Return the [x, y] coordinate for the center point of the cell that contains the specified text.  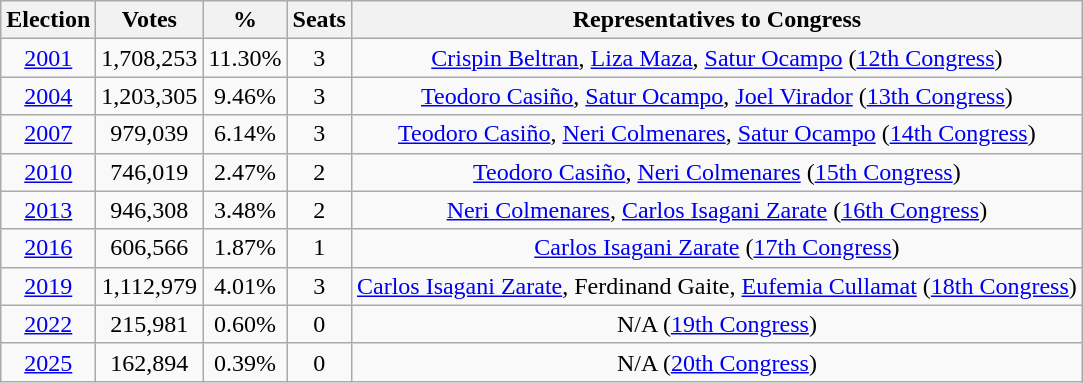
2010 [48, 172]
606,566 [150, 248]
979,039 [150, 134]
0.39% [245, 362]
1,203,305 [150, 96]
Votes [150, 20]
2001 [48, 58]
6.14% [245, 134]
Teodoro Casiño, Neri Colmenares (15th Congress) [716, 172]
746,019 [150, 172]
Teodoro Casiño, Neri Colmenares, Satur Ocampo (14th Congress) [716, 134]
2019 [48, 286]
N/A (20th Congress) [716, 362]
Representatives to Congress [716, 20]
1,112,979 [150, 286]
0.60% [245, 324]
Election [48, 20]
1,708,253 [150, 58]
Crispin Beltran, Liza Maza, Satur Ocampo (12th Congress) [716, 58]
4.01% [245, 286]
2007 [48, 134]
2.47% [245, 172]
2013 [48, 210]
2022 [48, 324]
1.87% [245, 248]
11.30% [245, 58]
N/A (19th Congress) [716, 324]
% [245, 20]
Seats [319, 20]
9.46% [245, 96]
215,981 [150, 324]
3.48% [245, 210]
Carlos Isagani Zarate (17th Congress) [716, 248]
2025 [48, 362]
2016 [48, 248]
162,894 [150, 362]
Teodoro Casiño, Satur Ocampo, Joel Virador (13th Congress) [716, 96]
946,308 [150, 210]
1 [319, 248]
2004 [48, 96]
Neri Colmenares, Carlos Isagani Zarate (16th Congress) [716, 210]
Carlos Isagani Zarate, Ferdinand Gaite, Eufemia Cullamat (18th Congress) [716, 286]
